Return (X, Y) of the center of cell containing provided text 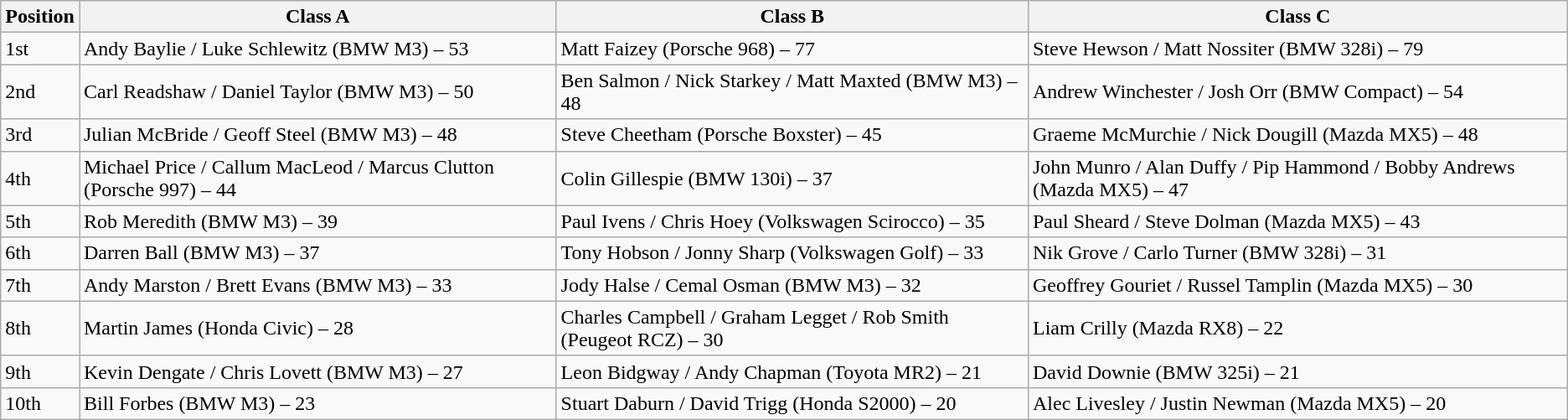
Carl Readshaw / Daniel Taylor (BMW M3) – 50 (317, 92)
David Downie (BMW 325i) – 21 (1297, 371)
Darren Ball (BMW M3) – 37 (317, 253)
Andy Marston / Brett Evans (BMW M3) – 33 (317, 285)
Paul Ivens / Chris Hoey (Volkswagen Scirocco) – 35 (792, 221)
Class B (792, 17)
4th (40, 178)
Steve Hewson / Matt Nossiter (BMW 328i) – 79 (1297, 49)
9th (40, 371)
Bill Forbes (BMW M3) – 23 (317, 403)
Martin James (Honda Civic) – 28 (317, 329)
10th (40, 403)
Rob Meredith (BMW M3) – 39 (317, 221)
Alec Livesley / Justin Newman (Mazda MX5) – 20 (1297, 403)
Julian McBride / Geoff Steel (BMW M3) – 48 (317, 135)
Michael Price / Callum MacLeod / Marcus Clutton (Porsche 997) – 44 (317, 178)
Charles Campbell / Graham Legget / Rob Smith (Peugeot RCZ) – 30 (792, 329)
Nik Grove / Carlo Turner (BMW 328i) – 31 (1297, 253)
Class C (1297, 17)
8th (40, 329)
Paul Sheard / Steve Dolman (Mazda MX5) – 43 (1297, 221)
Class A (317, 17)
Kevin Dengate / Chris Lovett (BMW M3) – 27 (317, 371)
Leon Bidgway / Andy Chapman (Toyota MR2) – 21 (792, 371)
1st (40, 49)
Steve Cheetham (Porsche Boxster) – 45 (792, 135)
Colin Gillespie (BMW 130i) – 37 (792, 178)
John Munro / Alan Duffy / Pip Hammond / Bobby Andrews (Mazda MX5) – 47 (1297, 178)
Andy Baylie / Luke Schlewitz (BMW M3) – 53 (317, 49)
6th (40, 253)
7th (40, 285)
Geoffrey Gouriet / Russel Tamplin (Mazda MX5) – 30 (1297, 285)
Graeme McMurchie / Nick Dougill (Mazda MX5) – 48 (1297, 135)
Liam Crilly (Mazda RX8) – 22 (1297, 329)
Stuart Daburn / David Trigg (Honda S2000) – 20 (792, 403)
Jody Halse / Cemal Osman (BMW M3) – 32 (792, 285)
5th (40, 221)
Tony Hobson / Jonny Sharp (Volkswagen Golf) – 33 (792, 253)
Position (40, 17)
2nd (40, 92)
Andrew Winchester / Josh Orr (BMW Compact) – 54 (1297, 92)
Ben Salmon / Nick Starkey / Matt Maxted (BMW M3) – 48 (792, 92)
Matt Faizey (Porsche 968) – 77 (792, 49)
3rd (40, 135)
